Return (x, y) of the center of cell containing provided text 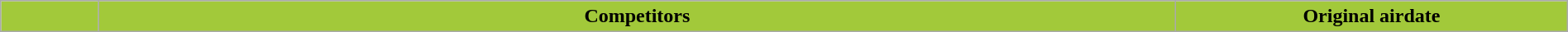
Competitors (637, 16)
Original airdate (1372, 16)
